Detect which cell encompasses the target text, then output its [x, y] center coordinate. 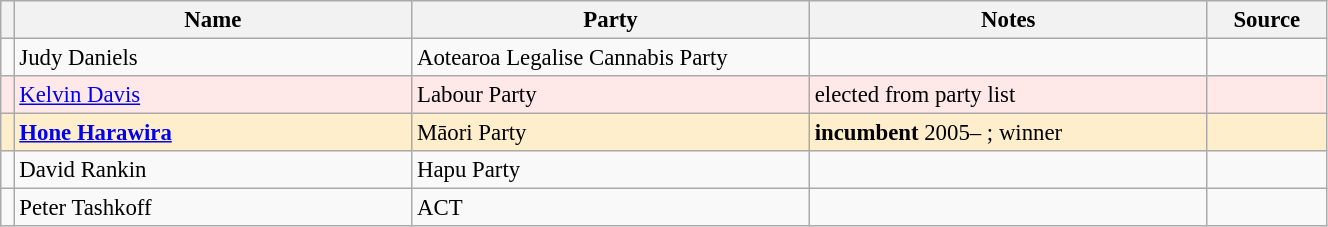
Judy Daniels [213, 58]
incumbent 2005– ; winner [1008, 133]
Peter Tashkoff [213, 208]
Name [213, 20]
Notes [1008, 20]
Hapu Party [611, 170]
Aotearoa Legalise Cannabis Party [611, 58]
Party [611, 20]
Labour Party [611, 95]
Source [1266, 20]
David Rankin [213, 170]
Hone Harawira [213, 133]
Kelvin Davis [213, 95]
ACT [611, 208]
elected from party list [1008, 95]
Māori Party [611, 133]
